Pinpoint the cell where the given text exists, returning its [X, Y] midpoint coordinate. 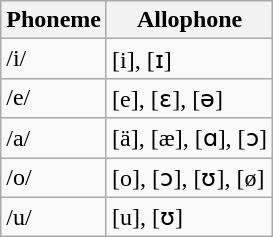
[i], [ɪ] [189, 59]
/e/ [54, 98]
[u], [ʊ] [189, 217]
/a/ [54, 138]
Phoneme [54, 20]
Allophone [189, 20]
/i/ [54, 59]
[ä], [æ], [ɑ], [ɔ] [189, 138]
/o/ [54, 178]
[o], [ɔ], [ʊ], [ø] [189, 178]
[e], [ɛ], [ə] [189, 98]
/u/ [54, 217]
